Output the (x, y) coordinate of the center of the cell containing the given text.  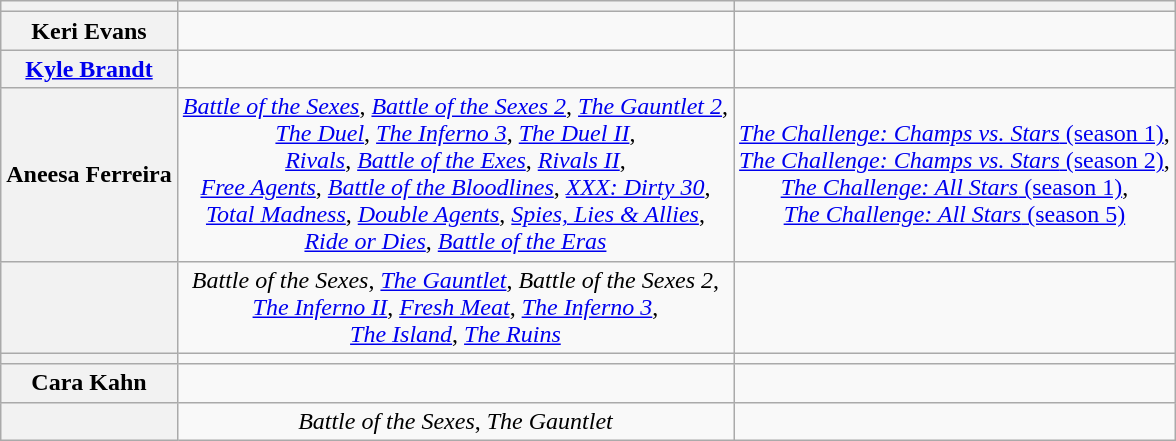
Cara Kahn (90, 383)
Battle of the Sexes, The Gauntlet, Battle of the Sexes 2,The Inferno II, Fresh Meat, The Inferno 3,The Island, The Ruins (455, 307)
Keri Evans (90, 31)
Battle of the Sexes, The Gauntlet (455, 421)
Kyle Brandt (90, 69)
Aneesa Ferreira (90, 174)
